From the cell containing the given text, extract its center point as (X, Y) coordinate. 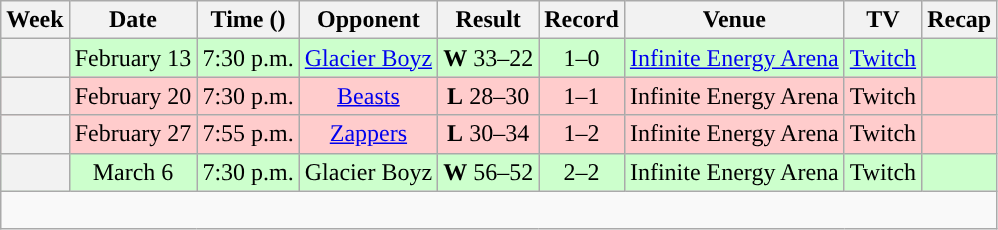
Time () (248, 20)
February 13 (133, 58)
W 56–52 (488, 172)
Recap (960, 20)
February 20 (133, 96)
February 27 (133, 134)
1–0 (582, 58)
1–2 (582, 134)
7:55 p.m. (248, 134)
L 30–34 (488, 134)
Venue (734, 20)
Opponent (368, 20)
TV (882, 20)
W 33–22 (488, 58)
Week (35, 20)
Zappers (368, 134)
March 6 (133, 172)
L 28–30 (488, 96)
Result (488, 20)
2–2 (582, 172)
Date (133, 20)
Beasts (368, 96)
Record (582, 20)
1–1 (582, 96)
